Return (X, Y) of the center of cell containing provided text 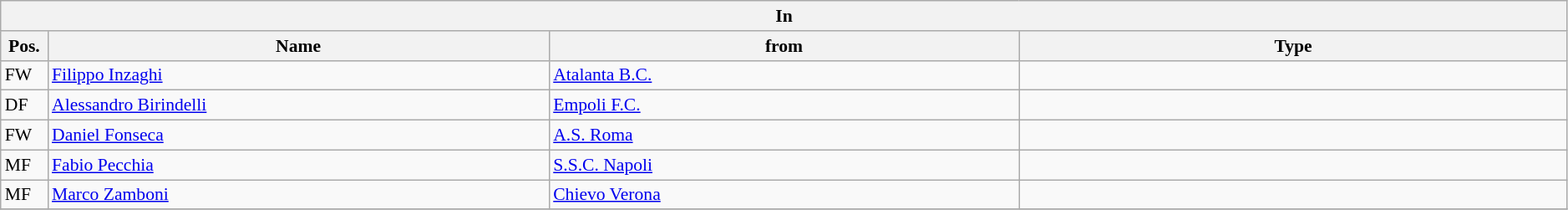
S.S.C. Napoli (784, 165)
Fabio Pecchia (298, 165)
A.S. Roma (784, 136)
Pos. (24, 46)
Alessandro Birindelli (298, 105)
DF (24, 105)
Type (1293, 46)
from (784, 46)
Daniel Fonseca (298, 136)
Empoli F.C. (784, 105)
Atalanta B.C. (784, 75)
Marco Zamboni (298, 195)
Filippo Inzaghi (298, 75)
In (784, 16)
Name (298, 46)
Chievo Verona (784, 195)
